Find where the given text appears and provide that cell's center as (x, y) coordinate. 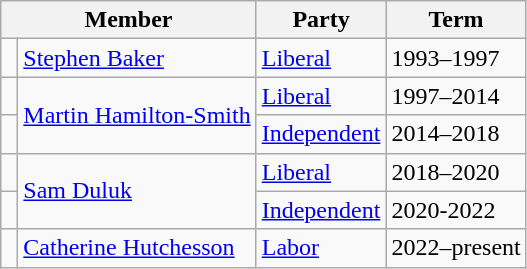
Catherine Hutchesson (137, 248)
Term (456, 20)
1997–2014 (456, 96)
2020-2022 (456, 210)
Sam Duluk (137, 191)
Martin Hamilton-Smith (137, 115)
2014–2018 (456, 134)
2018–2020 (456, 172)
1993–1997 (456, 58)
Labor (321, 248)
2022–present (456, 248)
Stephen Baker (137, 58)
Party (321, 20)
Member (128, 20)
